For the text-containing cell, return its midpoint in (X, Y) coordinate format. 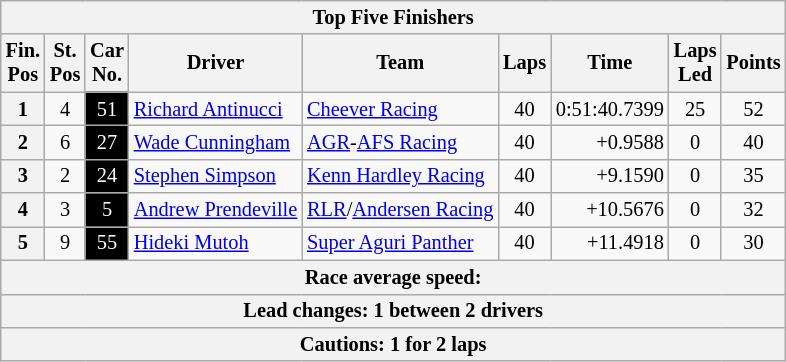
RLR/Andersen Racing (400, 210)
+10.5676 (610, 210)
St.Pos (65, 63)
9 (65, 243)
Stephen Simpson (216, 176)
0:51:40.7399 (610, 109)
1 (23, 109)
6 (65, 142)
Team (400, 63)
Wade Cunningham (216, 142)
25 (696, 109)
+0.9588 (610, 142)
35 (753, 176)
Super Aguri Panther (400, 243)
Hideki Mutoh (216, 243)
Time (610, 63)
Race average speed: (394, 277)
+9.1590 (610, 176)
32 (753, 210)
Points (753, 63)
30 (753, 243)
CarNo. (107, 63)
Cautions: 1 for 2 laps (394, 344)
AGR-AFS Racing (400, 142)
52 (753, 109)
Andrew Prendeville (216, 210)
Lead changes: 1 between 2 drivers (394, 311)
Driver (216, 63)
55 (107, 243)
Cheever Racing (400, 109)
Laps (524, 63)
Richard Antinucci (216, 109)
+11.4918 (610, 243)
Kenn Hardley Racing (400, 176)
Fin.Pos (23, 63)
LapsLed (696, 63)
27 (107, 142)
24 (107, 176)
Top Five Finishers (394, 17)
51 (107, 109)
